Return [X, Y] of the center of cell containing provided text 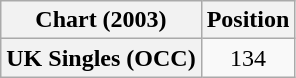
134 [248, 58]
UK Singles (OCC) [101, 58]
Chart (2003) [101, 20]
Position [248, 20]
